Return the [X, Y] coordinate for the center point of the cell that contains the specified text.  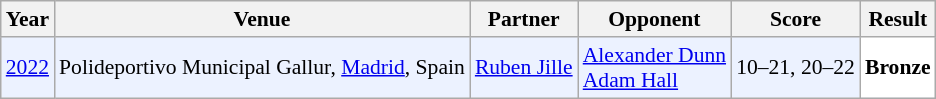
Ruben Jille [524, 68]
Alexander Dunn Adam Hall [654, 68]
Opponent [654, 19]
Score [796, 19]
10–21, 20–22 [796, 68]
Result [898, 19]
Venue [262, 19]
2022 [28, 68]
Year [28, 19]
Polideportivo Municipal Gallur, Madrid, Spain [262, 68]
Partner [524, 19]
Bronze [898, 68]
